Capture the cell that displays the provided text and extract its (x, y) central coordinate. 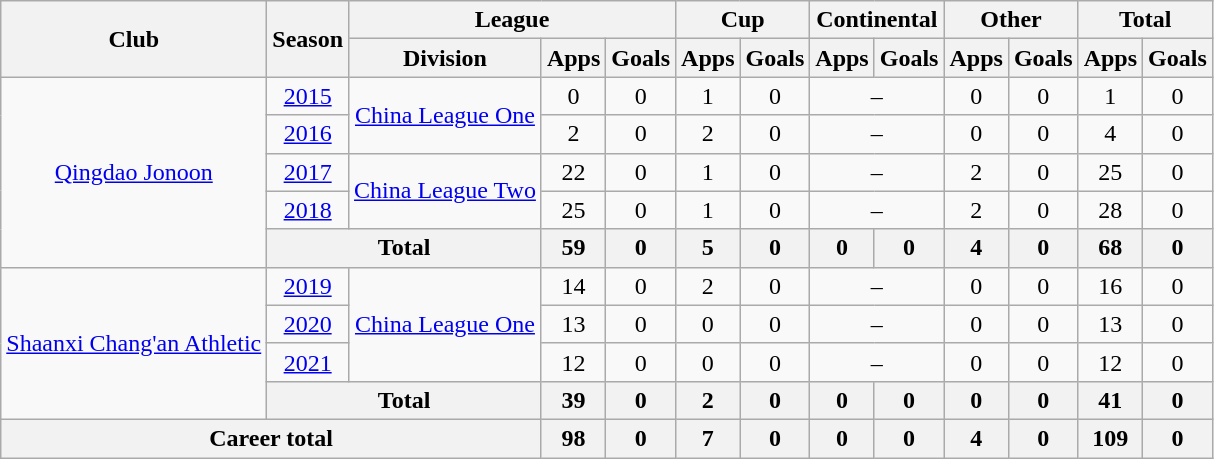
2020 (308, 324)
Continental (877, 20)
2016 (308, 134)
14 (573, 286)
2021 (308, 362)
Club (134, 39)
Career total (272, 438)
28 (1110, 210)
2015 (308, 96)
59 (573, 248)
39 (573, 400)
16 (1110, 286)
Season (308, 39)
68 (1110, 248)
109 (1110, 438)
Division (446, 58)
Shaanxi Chang'an Athletic (134, 343)
5 (708, 248)
2018 (308, 210)
98 (573, 438)
Other (1011, 20)
22 (573, 172)
Cup (743, 20)
41 (1110, 400)
2019 (308, 286)
2017 (308, 172)
Qingdao Jonoon (134, 172)
China League Two (446, 191)
7 (708, 438)
League (512, 20)
